From the cell containing the given text, extract its center point as [X, Y] coordinate. 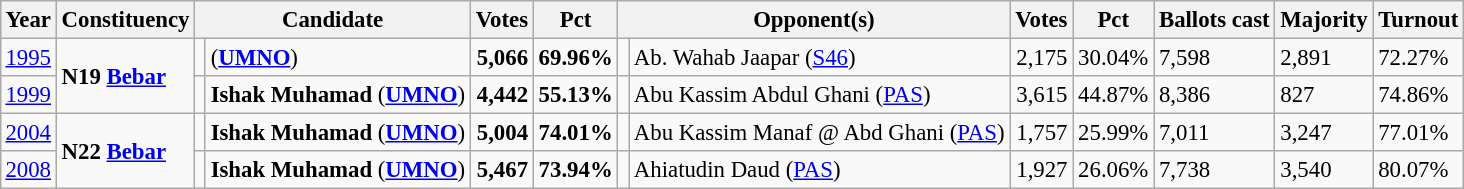
Ab. Wahab Jaapar (S46) [820, 57]
Ballots cast [1214, 20]
55.13% [576, 95]
(UMNO) [338, 57]
N22 Bebar [125, 152]
5,066 [502, 57]
69.96% [576, 57]
1995 [28, 57]
Candidate [333, 20]
5,467 [502, 170]
7,738 [1214, 170]
N19 Bebar [125, 76]
1,927 [1042, 170]
Abu Kassim Abdul Ghani (PAS) [820, 95]
72.27% [1418, 57]
77.01% [1418, 133]
3,540 [1324, 170]
5,004 [502, 133]
Turnout [1418, 20]
Constituency [125, 20]
7,011 [1214, 133]
Abu Kassim Manaf @ Abd Ghani (PAS) [820, 133]
Ahiatudin Daud (PAS) [820, 170]
1,757 [1042, 133]
26.06% [1114, 170]
2,175 [1042, 57]
3,615 [1042, 95]
80.07% [1418, 170]
827 [1324, 95]
Year [28, 20]
2004 [28, 133]
7,598 [1214, 57]
Majority [1324, 20]
44.87% [1114, 95]
3,247 [1324, 133]
4,442 [502, 95]
73.94% [576, 170]
Opponent(s) [814, 20]
25.99% [1114, 133]
8,386 [1214, 95]
74.01% [576, 133]
2008 [28, 170]
1999 [28, 95]
2,891 [1324, 57]
30.04% [1114, 57]
74.86% [1418, 95]
